For the text-containing cell, return its midpoint in (X, Y) coordinate format. 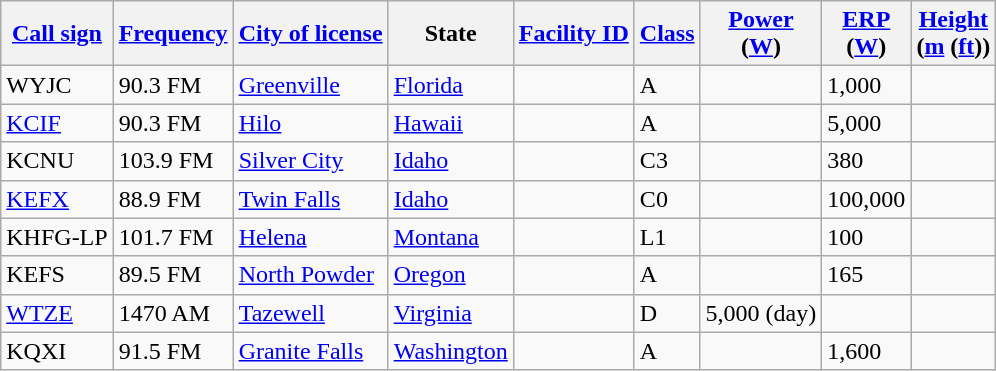
C3 (667, 161)
ERP(W) (866, 34)
Class (667, 34)
C0 (667, 199)
North Powder (310, 275)
Twin Falls (310, 199)
380 (866, 161)
Granite Falls (310, 351)
Frequency (173, 34)
Height(m (ft)) (954, 34)
Facility ID (574, 34)
165 (866, 275)
State (450, 34)
103.9 FM (173, 161)
L1 (667, 237)
Tazewell (310, 313)
Montana (450, 237)
Hilo (310, 123)
101.7 FM (173, 237)
D (667, 313)
KCIF (57, 123)
88.9 FM (173, 199)
Virginia (450, 313)
Silver City (310, 161)
Greenville (310, 85)
1,600 (866, 351)
Florida (450, 85)
5,000 (866, 123)
Power(W) (761, 34)
91.5 FM (173, 351)
Washington (450, 351)
100 (866, 237)
100,000 (866, 199)
KQXI (57, 351)
1470 AM (173, 313)
Oregon (450, 275)
5,000 (day) (761, 313)
WYJC (57, 85)
WTZE (57, 313)
Hawaii (450, 123)
City of license (310, 34)
Helena (310, 237)
KHFG-LP (57, 237)
KEFX (57, 199)
Call sign (57, 34)
KEFS (57, 275)
KCNU (57, 161)
89.5 FM (173, 275)
1,000 (866, 85)
